Search for the cell housing the specified text and yield its [X, Y] center coordinate. 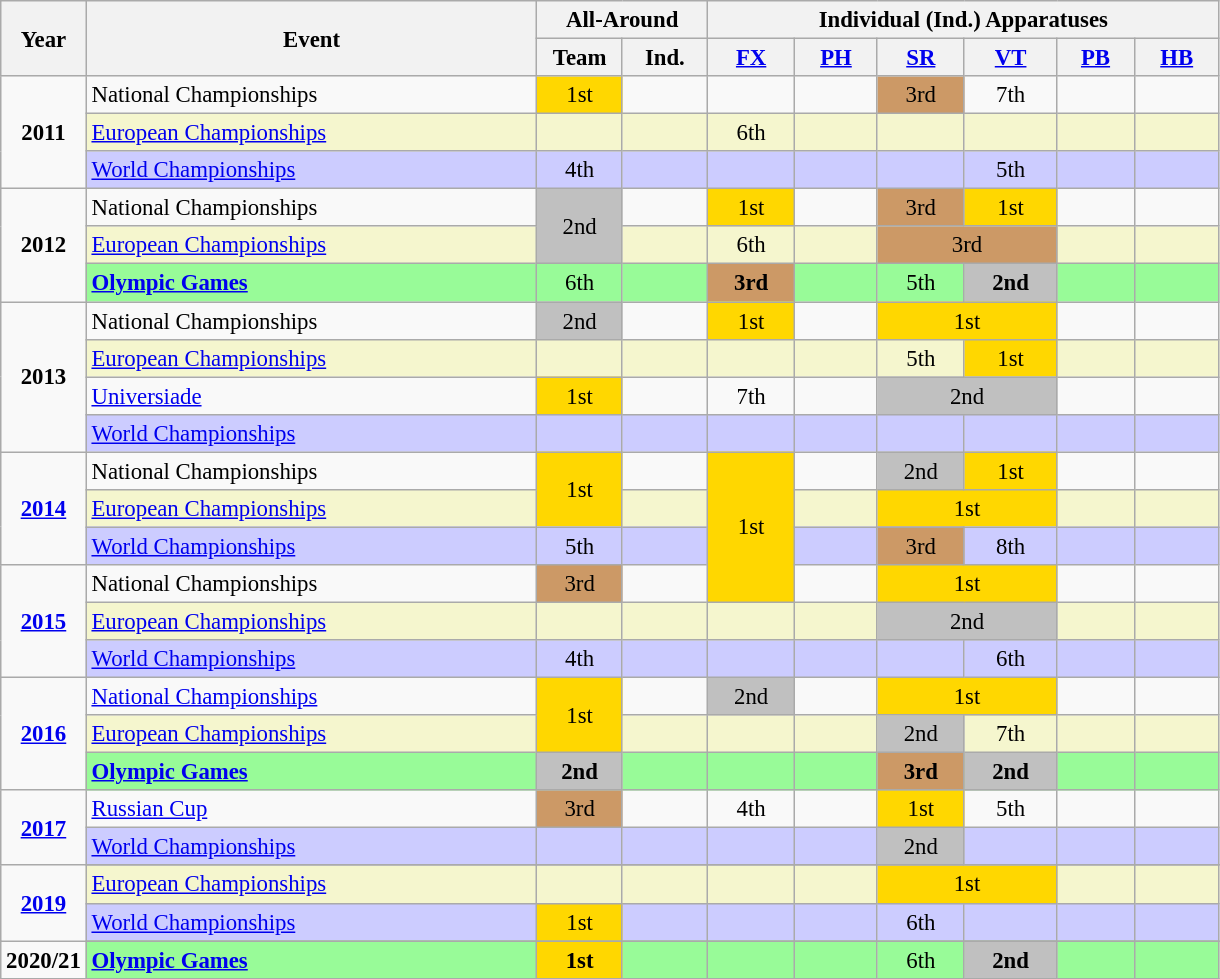
2015 [44, 622]
2016 [44, 734]
2014 [44, 508]
Event [312, 38]
2012 [44, 246]
2017 [44, 828]
Russian Cup [312, 809]
2011 [44, 132]
All-Around [622, 20]
Team [580, 58]
PB [1096, 58]
HB [1176, 58]
VT [1010, 58]
Year [44, 38]
Ind. [664, 58]
2020/21 [44, 960]
8th [1010, 546]
2013 [44, 377]
Individual (Ind.) Apparatuses [963, 20]
SR [920, 58]
PH [836, 58]
2019 [44, 904]
Universiade [312, 396]
FX [750, 58]
